Identify which cell holds the provided text, then report its [X, Y] central coordinate. 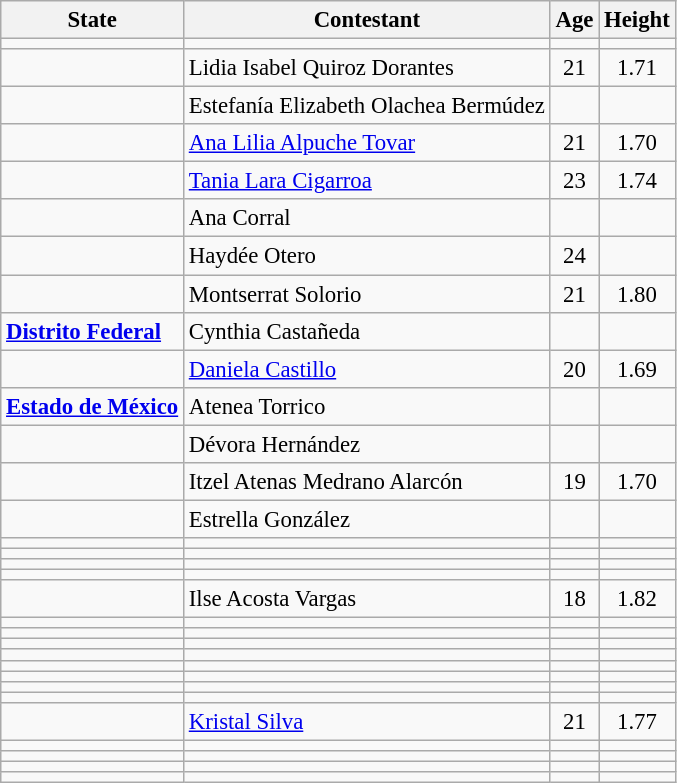
Age [574, 20]
18 [574, 599]
1.71 [637, 68]
Lidia Isabel Quiroz Dorantes [366, 68]
1.80 [637, 294]
Montserrat Solorio [366, 294]
Estefanía Elizabeth Olachea Bermúdez [366, 106]
State [92, 20]
1.69 [637, 369]
Haydée Otero [366, 256]
Distrito Federal [92, 331]
Height [637, 20]
Ana Lilia Alpuche Tovar [366, 143]
23 [574, 181]
Kristal Silva [366, 722]
Atenea Torrico [366, 406]
Itzel Atenas Medrano Alarcón [366, 482]
Estrella González [366, 519]
Ilse Acosta Vargas [366, 599]
20 [574, 369]
Tania Lara Cigarroa [366, 181]
19 [574, 482]
24 [574, 256]
Daniela Castillo [366, 369]
Ana Corral [366, 219]
Contestant [366, 20]
Estado de México [92, 406]
Dévora Hernández [366, 444]
1.82 [637, 599]
1.77 [637, 722]
1.74 [637, 181]
Cynthia Castañeda [366, 331]
